Extract the (X, Y) coordinate from the center of the cell holding the provided text.  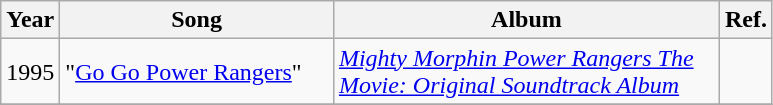
Album (526, 20)
Song (197, 20)
Year (30, 20)
Ref. (746, 20)
1995 (30, 72)
"Go Go Power Rangers" (197, 72)
Mighty Morphin Power Rangers The Movie: Original Soundtrack Album (526, 72)
